Identify which cell holds the provided text, then report its (X, Y) central coordinate. 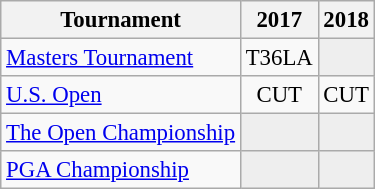
Tournament (121, 20)
2018 (346, 20)
PGA Championship (121, 170)
T36LA (279, 58)
2017 (279, 20)
The Open Championship (121, 133)
Masters Tournament (121, 58)
U.S. Open (121, 95)
